Locate the cell with the specified text and output its (X, Y) center coordinate. 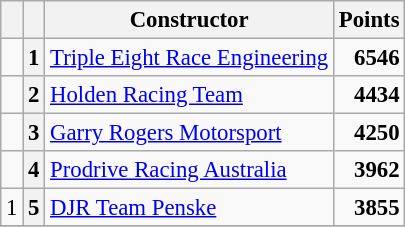
2 (34, 95)
Holden Racing Team (190, 95)
3855 (368, 208)
Points (368, 20)
6546 (368, 58)
4 (34, 170)
3962 (368, 170)
4250 (368, 133)
Constructor (190, 20)
Garry Rogers Motorsport (190, 133)
5 (34, 208)
Triple Eight Race Engineering (190, 58)
DJR Team Penske (190, 208)
Prodrive Racing Australia (190, 170)
4434 (368, 95)
3 (34, 133)
